Find where the given text appears and provide that cell's center as (X, Y) coordinate. 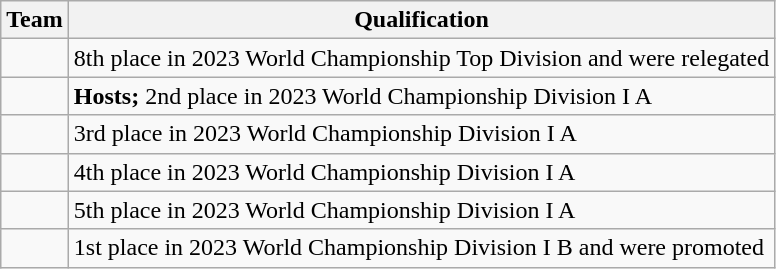
1st place in 2023 World Championship Division I B and were promoted (421, 248)
3rd place in 2023 World Championship Division I A (421, 134)
Qualification (421, 20)
Hosts; 2nd place in 2023 World Championship Division I A (421, 96)
5th place in 2023 World Championship Division I A (421, 210)
4th place in 2023 World Championship Division I A (421, 172)
Team (35, 20)
8th place in 2023 World Championship Top Division and were relegated (421, 58)
